From the cell containing the given text, extract its center point as (X, Y) coordinate. 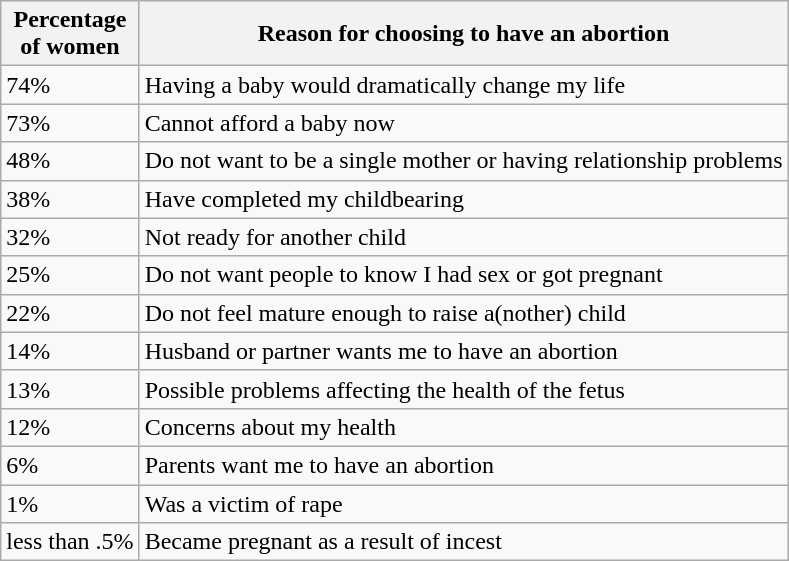
73% (70, 123)
13% (70, 389)
Do not want people to know I had sex or got pregnant (464, 275)
38% (70, 199)
Possible problems affecting the health of the fetus (464, 389)
Percentageof women (70, 34)
1% (70, 503)
74% (70, 85)
22% (70, 313)
32% (70, 237)
Reason for choosing to have an abortion (464, 34)
Cannot afford a baby now (464, 123)
Parents want me to have an abortion (464, 465)
Husband or partner wants me to have an abortion (464, 351)
Having a baby would dramatically change my life (464, 85)
48% (70, 161)
Became pregnant as a result of incest (464, 542)
Not ready for another child (464, 237)
Was a victim of rape (464, 503)
Concerns about my health (464, 427)
less than .5% (70, 542)
25% (70, 275)
Have completed my childbearing (464, 199)
Do not want to be a single mother or having relationship problems (464, 161)
14% (70, 351)
6% (70, 465)
12% (70, 427)
Do not feel mature enough to raise a(nother) child (464, 313)
